Identify which cell holds the provided text, then report its [X, Y] central coordinate. 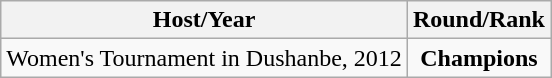
Round/Rank [478, 20]
Women's Tournament in Dushanbe, 2012 [204, 58]
Host/Year [204, 20]
Champions [478, 58]
